Extract the (X, Y) coordinate from the center of the cell holding the provided text.  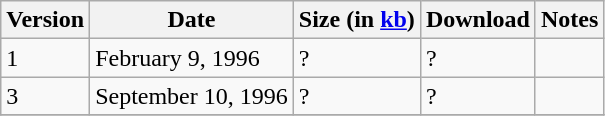
Size (in kb) (356, 20)
Download (478, 20)
September 10, 1996 (192, 96)
February 9, 1996 (192, 58)
Notes (569, 20)
1 (46, 58)
Date (192, 20)
Version (46, 20)
3 (46, 96)
